For the text-containing cell, return its midpoint in (X, Y) coordinate format. 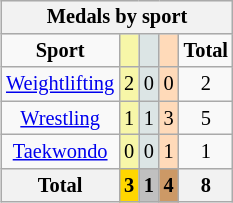
8 (206, 185)
Wrestling (60, 118)
Weightlifting (60, 84)
Sport (60, 51)
4 (169, 185)
Taekwondo (60, 152)
5 (206, 118)
Medals by sport (117, 17)
